Return the [x, y] coordinate for the center point of the cell that contains the specified text.  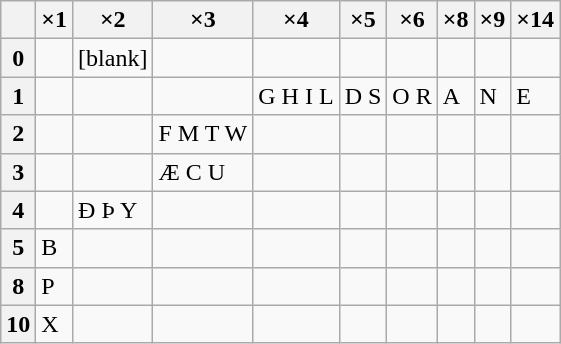
Æ C U [203, 172]
×9 [492, 20]
B [54, 248]
A [456, 96]
4 [18, 210]
×3 [203, 20]
1 [18, 96]
P [54, 286]
×6 [412, 20]
E [536, 96]
O R [412, 96]
X [54, 324]
10 [18, 324]
×5 [363, 20]
F M T W [203, 134]
N [492, 96]
×1 [54, 20]
×14 [536, 20]
3 [18, 172]
Ð Þ Y [113, 210]
2 [18, 134]
D S [363, 96]
×8 [456, 20]
0 [18, 58]
5 [18, 248]
G H I L [296, 96]
×4 [296, 20]
8 [18, 286]
[blank] [113, 58]
×2 [113, 20]
